From the cell containing the given text, extract its center point as (x, y) coordinate. 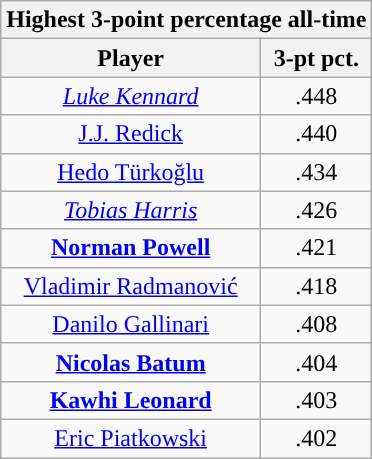
Danilo Gallinari (131, 324)
.403 (316, 400)
3-pt pct. (316, 58)
.421 (316, 248)
Hedo Türkoğlu (131, 172)
.402 (316, 438)
.434 (316, 172)
Tobias Harris (131, 210)
Luke Kennard (131, 96)
.426 (316, 210)
.404 (316, 362)
.440 (316, 134)
J.J. Redick (131, 134)
Nicolas Batum (131, 362)
Norman Powell (131, 248)
Eric Piatkowski (131, 438)
Kawhi Leonard (131, 400)
Vladimir Radmanović (131, 286)
Player (131, 58)
.408 (316, 324)
.448 (316, 96)
Highest 3-point percentage all-time (186, 20)
.418 (316, 286)
